Return the (x, y) coordinate for the center point of the cell that contains the specified text.  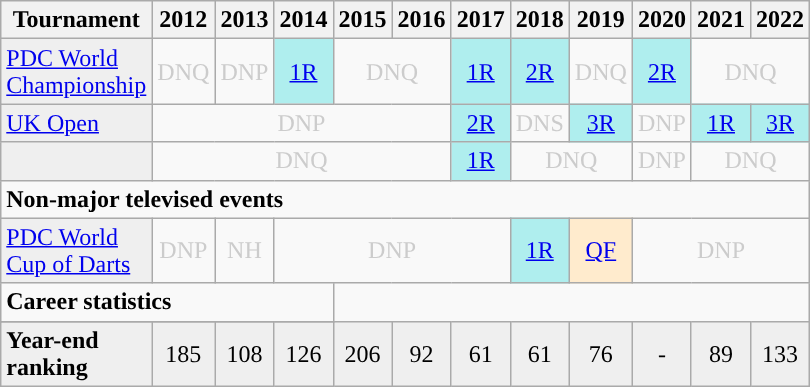
2012 (184, 20)
206 (362, 354)
DNS (540, 123)
Non-major televised events (406, 199)
2017 (480, 20)
89 (720, 354)
108 (244, 354)
2016 (422, 20)
2019 (600, 20)
2020 (662, 20)
185 (184, 354)
2018 (540, 20)
- (662, 354)
Tournament (76, 20)
126 (304, 354)
2021 (720, 20)
92 (422, 354)
133 (780, 354)
PDC World Championship (76, 72)
76 (600, 354)
NH (244, 250)
Career statistics (167, 302)
UK Open (76, 123)
PDC World Cup of Darts (76, 250)
2015 (362, 20)
2014 (304, 20)
2013 (244, 20)
2022 (780, 20)
QF (600, 250)
Year-end ranking (76, 354)
